Return the [X, Y] coordinate for the center point of the cell that contains the specified text.  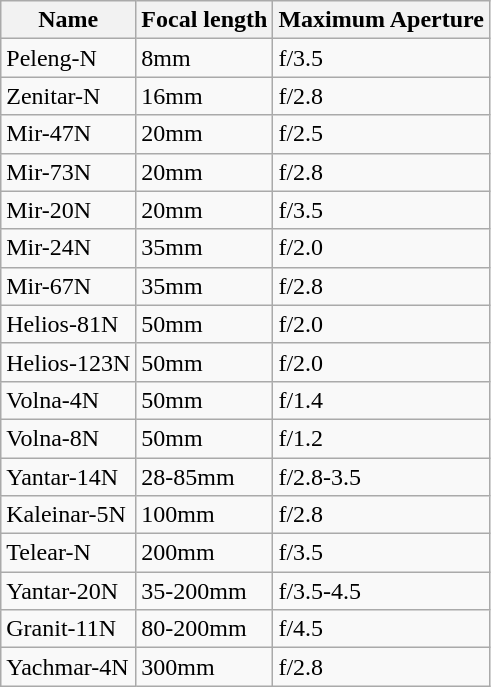
Mir-67N [68, 286]
f/2.5 [382, 134]
Maximum Aperture [382, 20]
8mm [204, 58]
Name [68, 20]
Mir-47N [68, 134]
200mm [204, 553]
Volna-4N [68, 400]
Yantar-14N [68, 477]
Zenitar-N [68, 96]
f/1.2 [382, 438]
80-200mm [204, 629]
Mir-20N [68, 210]
16mm [204, 96]
Telear-N [68, 553]
35-200mm [204, 591]
f/2.8-3.5 [382, 477]
Granit-11N [68, 629]
f/3.5-4.5 [382, 591]
Helios-81N [68, 324]
Mir-73N [68, 172]
Kaleinar-5N [68, 515]
Yachmar-4N [68, 667]
Volna-8N [68, 438]
Yantar-20N [68, 591]
Peleng-N [68, 58]
f/4.5 [382, 629]
100mm [204, 515]
Mir-24N [68, 248]
Helios-123N [68, 362]
f/1.4 [382, 400]
28-85mm [204, 477]
300mm [204, 667]
Focal length [204, 20]
